Scan for the cell matching the given text and deliver its (x, y) coordinate at center. 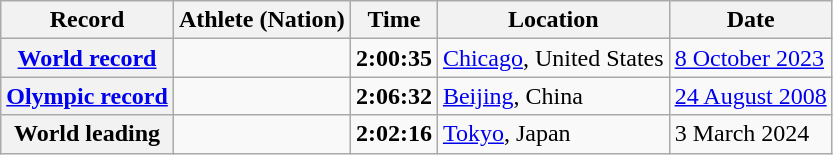
Record (88, 20)
24 August 2008 (750, 96)
2:06:32 (394, 96)
Athlete (Nation) (262, 20)
Tokyo, Japan (553, 134)
Olympic record (88, 96)
3 March 2024 (750, 134)
2:00:35 (394, 58)
2:02:16 (394, 134)
World record (88, 58)
Date (750, 20)
Beijing, China (553, 96)
Time (394, 20)
World leading (88, 134)
8 October 2023 (750, 58)
Chicago, United States (553, 58)
Location (553, 20)
